Find where the given text appears and provide that cell's center as [x, y] coordinate. 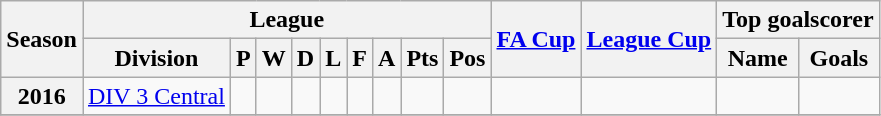
F [360, 58]
League Cup [649, 39]
Pos [468, 58]
L [334, 58]
A [386, 58]
Top goalscorer [798, 20]
D [305, 58]
W [274, 58]
P [243, 58]
Season [42, 39]
Pts [422, 58]
Name [758, 58]
2016 [42, 96]
League [286, 20]
Goals [839, 58]
FA Cup [536, 39]
Division [156, 58]
DIV 3 Central [156, 96]
